From the cell containing the given text, extract its center point as (X, Y) coordinate. 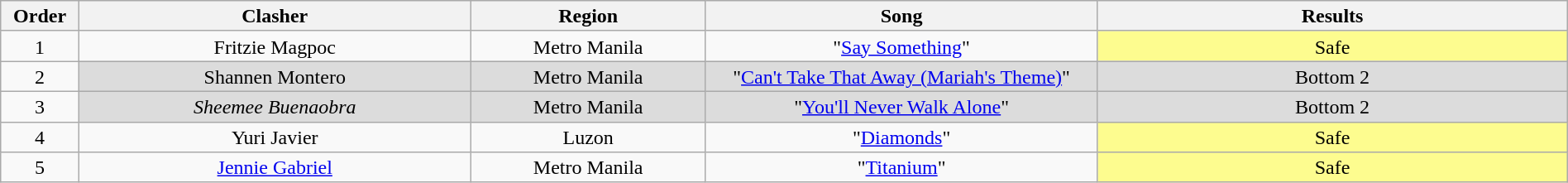
2 (40, 76)
Shannen Montero (275, 76)
"Titanium" (901, 167)
"Say Something" (901, 46)
Region (588, 17)
3 (40, 106)
Clasher (275, 17)
Fritzie Magpoc (275, 46)
Sheemee Buenaobra (275, 106)
"You'll Never Walk Alone" (901, 106)
Jennie Gabriel (275, 167)
1 (40, 46)
4 (40, 137)
"Diamonds" (901, 137)
5 (40, 167)
Yuri Javier (275, 137)
Luzon (588, 137)
Order (40, 17)
Song (901, 17)
"Can't Take That Away (Mariah's Theme)" (901, 76)
Results (1332, 17)
